Search for the cell housing the specified text and yield its (X, Y) center coordinate. 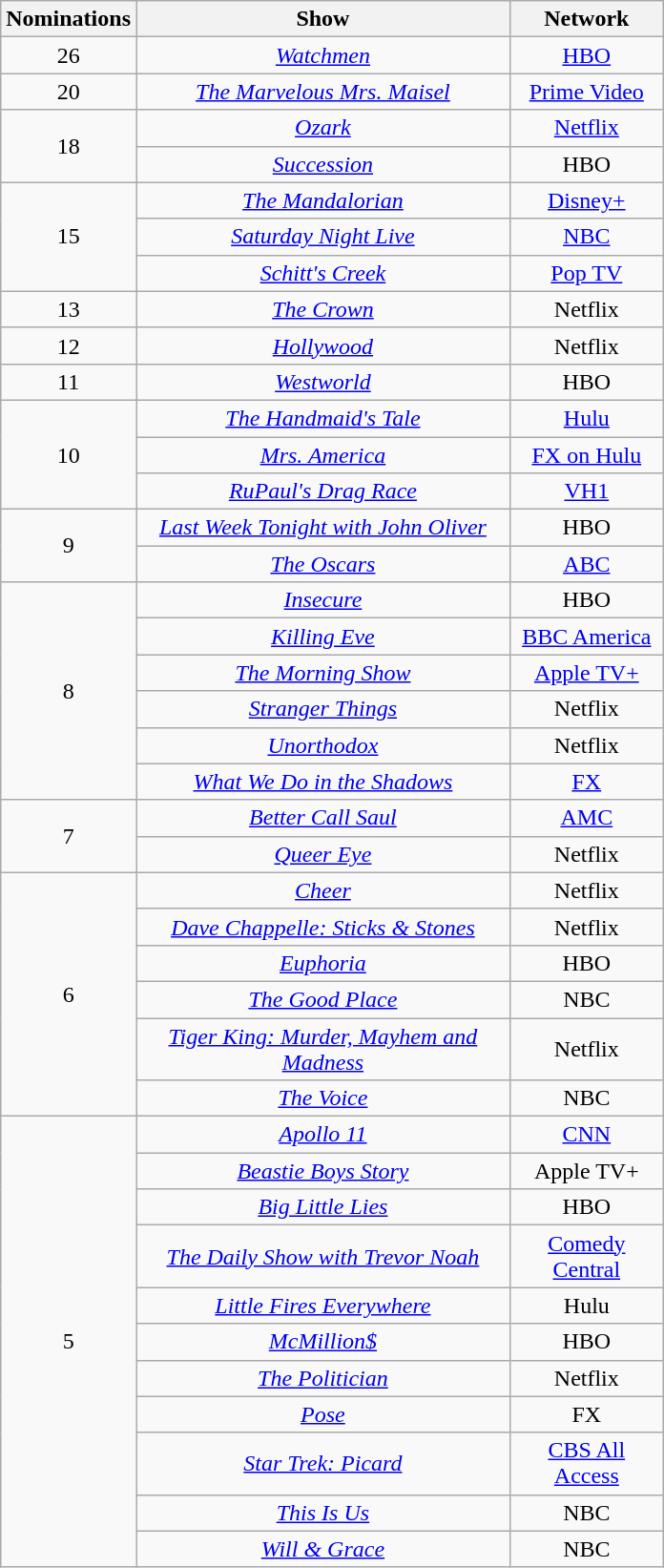
26 (69, 55)
Pose (322, 1414)
FX on Hulu (586, 455)
Beastie Boys Story (322, 1171)
AMC (586, 818)
Schitt's Creek (322, 273)
Dave Chappelle: Sticks & Stones (322, 927)
The Mandalorian (322, 200)
The Oscars (322, 564)
RuPaul's Drag Race (322, 491)
The Politician (322, 1378)
Westworld (322, 382)
Tiger King: Murder, Mayhem and Madness (322, 1048)
Pop TV (586, 273)
Hollywood (322, 345)
The Daily Show with Trevor Noah (322, 1256)
CNN (586, 1135)
5 (69, 1342)
Apollo 11 (322, 1135)
Show (322, 19)
Mrs. America (322, 455)
7 (69, 836)
Will & Grace (322, 1549)
Last Week Tonight with John Oliver (322, 528)
The Handmaid's Tale (322, 418)
The Crown (322, 309)
Succession (322, 164)
12 (69, 345)
Queer Eye (322, 854)
Stranger Things (322, 709)
Euphoria (322, 963)
The Good Place (322, 999)
Saturday Night Live (322, 237)
Unorthodox (322, 745)
This Is Us (322, 1513)
Star Trek: Picard (322, 1464)
Killing Eve (322, 637)
BBC America (586, 637)
Insecure (322, 600)
Big Little Lies (322, 1207)
Disney+ (586, 200)
Watchmen (322, 55)
Ozark (322, 128)
Nominations (69, 19)
18 (69, 146)
Comedy Central (586, 1256)
6 (69, 994)
ABC (586, 564)
15 (69, 237)
VH1 (586, 491)
Better Call Saul (322, 818)
8 (69, 691)
Network (586, 19)
11 (69, 382)
The Marvelous Mrs. Maisel (322, 92)
McMillion$ (322, 1342)
Cheer (322, 890)
The Voice (322, 1098)
What We Do in the Shadows (322, 782)
13 (69, 309)
The Morning Show (322, 673)
20 (69, 92)
Little Fires Everywhere (322, 1306)
9 (69, 546)
CBS All Access (586, 1464)
10 (69, 454)
Prime Video (586, 92)
